Search for the cell housing the specified text and yield its (x, y) center coordinate. 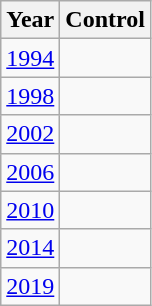
2002 (30, 134)
1998 (30, 96)
2014 (30, 248)
1994 (30, 58)
Control (106, 20)
2010 (30, 210)
2019 (30, 286)
2006 (30, 172)
Year (30, 20)
